Identify which cell holds the provided text, then report its [X, Y] central coordinate. 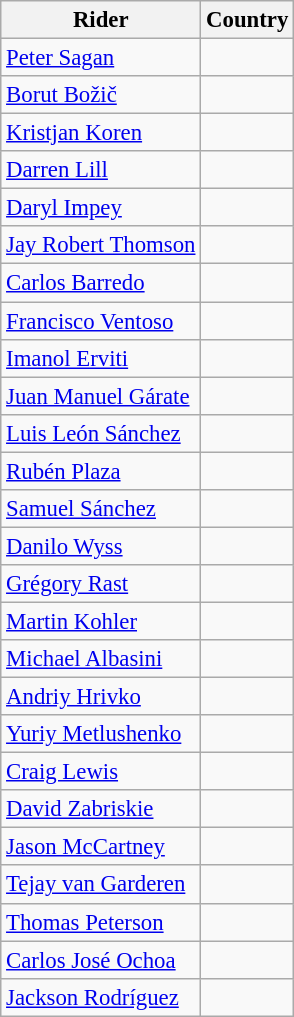
Yuriy Metlushenko [101, 734]
Samuel Sánchez [101, 509]
Jason McCartney [101, 847]
Craig Lewis [101, 772]
Daryl Impey [101, 208]
David Zabriskie [101, 809]
Peter Sagan [101, 58]
Francisco Ventoso [101, 321]
Tejay van Garderen [101, 885]
Imanol Erviti [101, 358]
Borut Božič [101, 95]
Andriy Hrivko [101, 697]
Darren Lill [101, 170]
Rubén Plaza [101, 471]
Jackson Rodríguez [101, 997]
Kristjan Koren [101, 133]
Martin Kohler [101, 621]
Carlos José Ochoa [101, 960]
Thomas Peterson [101, 922]
Carlos Barredo [101, 283]
Rider [101, 20]
Grégory Rast [101, 584]
Juan Manuel Gárate [101, 396]
Luis León Sánchez [101, 433]
Jay Robert Thomson [101, 245]
Michael Albasini [101, 659]
Country [248, 20]
Danilo Wyss [101, 546]
